Scan for the cell matching the given text and deliver its [X, Y] coordinate at center. 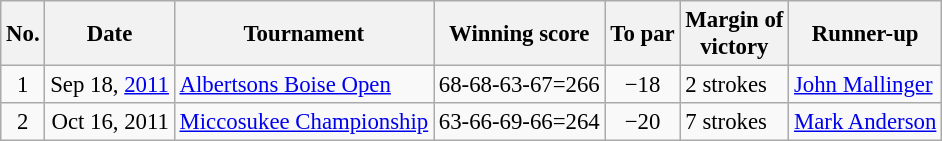
Date [110, 34]
Oct 16, 2011 [110, 122]
No. [23, 34]
1 [23, 85]
Albertsons Boise Open [304, 85]
Miccosukee Championship [304, 122]
John Mallinger [866, 85]
Winning score [520, 34]
68-68-63-67=266 [520, 85]
−20 [642, 122]
2 strokes [734, 85]
Margin ofvictory [734, 34]
−18 [642, 85]
Sep 18, 2011 [110, 85]
To par [642, 34]
Tournament [304, 34]
63-66-69-66=264 [520, 122]
2 [23, 122]
7 strokes [734, 122]
Mark Anderson [866, 122]
Runner-up [866, 34]
